Determine the (X, Y) coordinate at the center of the cell enclosing the given text.  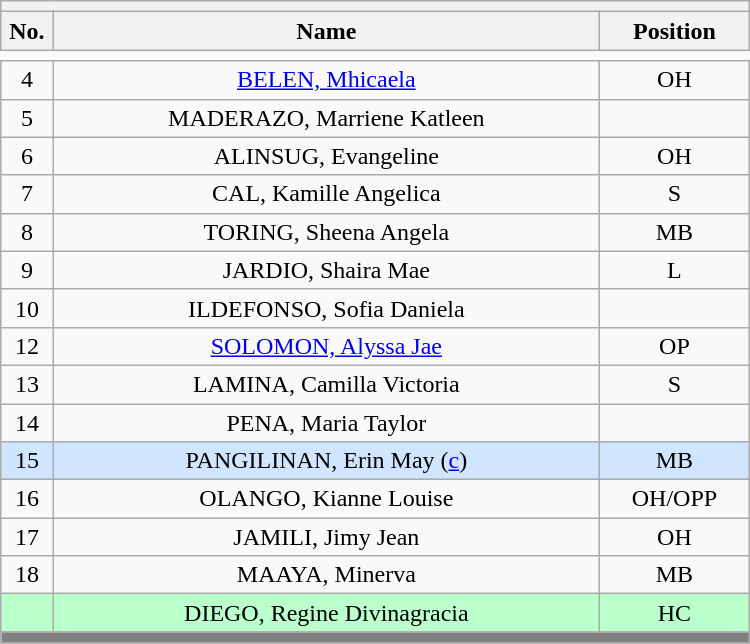
L (675, 270)
CAL, Kamille Angelica (326, 194)
18 (27, 575)
8 (27, 232)
TORING, Sheena Angela (326, 232)
ALINSUG, Evangeline (326, 156)
SOLOMON, Alyssa Jae (326, 346)
ILDEFONSO, Sofia Daniela (326, 308)
BELEN, Mhicaela (326, 80)
MAAYA, Minerva (326, 575)
OP (675, 346)
4 (27, 80)
DIEGO, Regine Divinagracia (326, 613)
15 (27, 461)
10 (27, 308)
OH/OPP (675, 499)
5 (27, 118)
Position (675, 31)
MADERAZO, Marriene Katleen (326, 118)
Name (326, 31)
16 (27, 499)
7 (27, 194)
HC (675, 613)
OLANGO, Kianne Louise (326, 499)
JAMILI, Jimy Jean (326, 537)
No. (27, 31)
PENA, Maria Taylor (326, 423)
JARDIO, Shaira Mae (326, 270)
17 (27, 537)
14 (27, 423)
6 (27, 156)
9 (27, 270)
13 (27, 384)
12 (27, 346)
LAMINA, Camilla Victoria (326, 384)
PANGILINAN, Erin May (c) (326, 461)
